Return [x, y] of the center of cell containing provided text 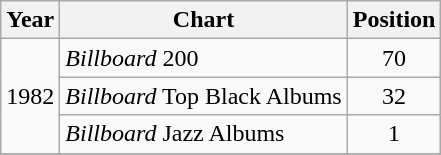
Chart [204, 20]
Billboard 200 [204, 58]
1 [394, 134]
Billboard Jazz Albums [204, 134]
70 [394, 58]
1982 [30, 96]
Billboard Top Black Albums [204, 96]
32 [394, 96]
Year [30, 20]
Position [394, 20]
